Search for the cell housing the specified text and yield its [X, Y] center coordinate. 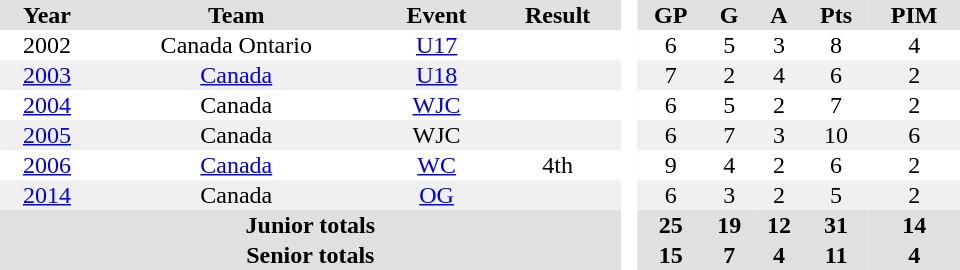
Canada Ontario [236, 45]
4th [558, 165]
2004 [47, 105]
GP [670, 15]
Year [47, 15]
14 [914, 225]
Pts [836, 15]
U18 [437, 75]
2006 [47, 165]
31 [836, 225]
15 [670, 255]
8 [836, 45]
G [729, 15]
2002 [47, 45]
2005 [47, 135]
11 [836, 255]
Senior totals [310, 255]
9 [670, 165]
2014 [47, 195]
OG [437, 195]
25 [670, 225]
2003 [47, 75]
Team [236, 15]
A [779, 15]
19 [729, 225]
12 [779, 225]
PIM [914, 15]
10 [836, 135]
WC [437, 165]
Result [558, 15]
Junior totals [310, 225]
Event [437, 15]
U17 [437, 45]
